Return (x, y) of the center of cell containing provided text 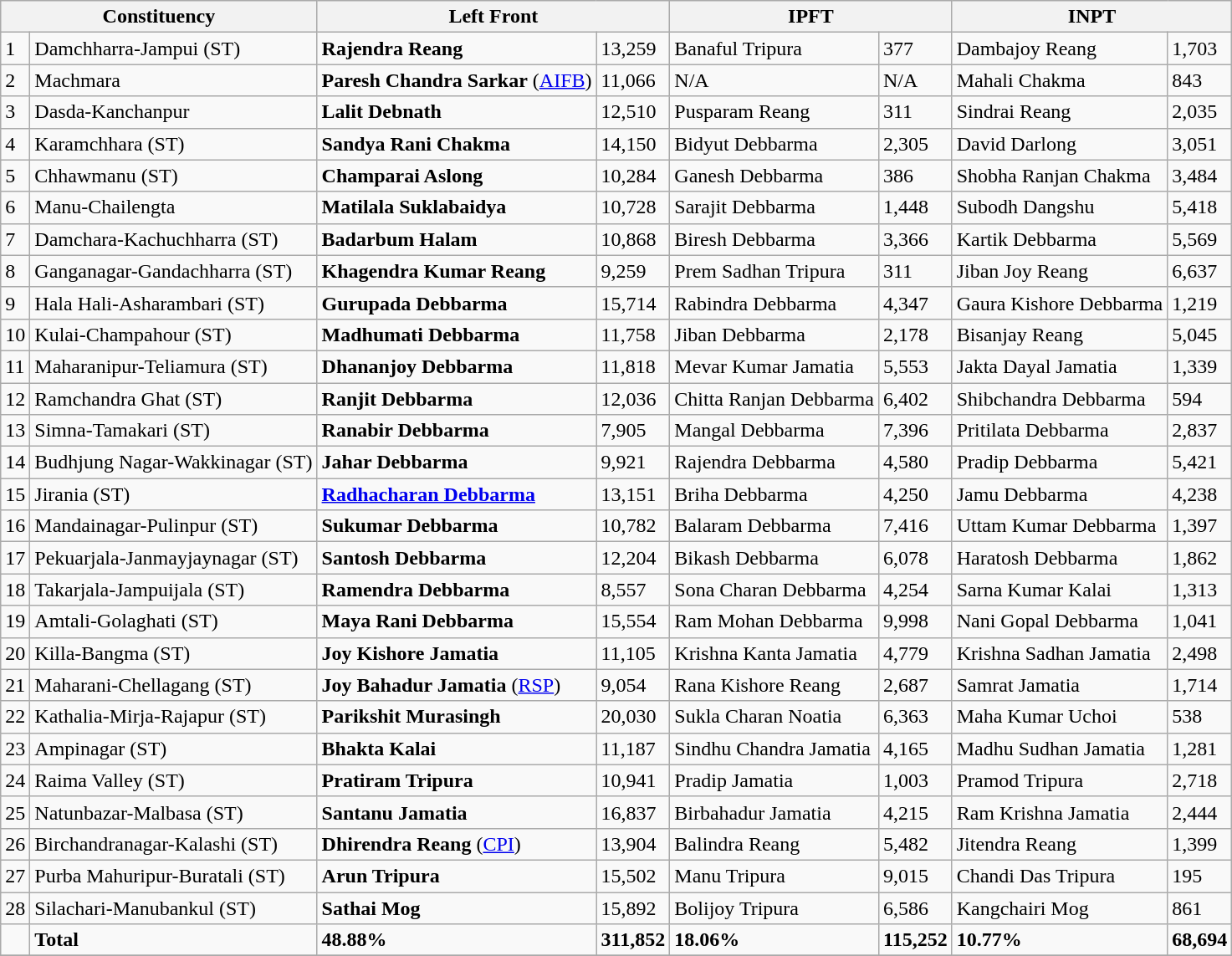
Rana Kishore Reang (774, 685)
Gaura Kishore Debbarma (1060, 303)
13 (15, 431)
Sarajit Debbarma (774, 207)
Badarbum Halam (457, 239)
15,554 (633, 621)
5 (15, 176)
538 (1199, 717)
4,347 (915, 303)
Balaram Debbarma (774, 526)
2,444 (1199, 812)
21 (15, 685)
Bidyut Debbarma (774, 144)
Total (174, 940)
25 (15, 812)
5,553 (915, 366)
20 (15, 653)
Banaful Tripura (774, 49)
7,416 (915, 526)
Silachari-Manubankul (ST) (174, 907)
Krishna Kanta Jamatia (774, 653)
594 (1199, 399)
3,484 (1199, 176)
Ramchandra Ghat (ST) (174, 399)
Santosh Debbarma (457, 558)
Biresh Debbarma (774, 239)
15,714 (633, 303)
Gurupada Debbarma (457, 303)
6,078 (915, 558)
1,448 (915, 207)
Jitendra Reang (1060, 844)
Sathai Mog (457, 907)
8,557 (633, 590)
14,150 (633, 144)
Purba Mahuripur-Buratali (ST) (174, 876)
9,921 (633, 463)
Killa-Bangma (ST) (174, 653)
Sukumar Debbarma (457, 526)
Sarna Kumar Kalai (1060, 590)
Raima Valley (ST) (174, 780)
5,482 (915, 844)
Rajendra Reang (457, 49)
Ampinagar (ST) (174, 749)
15,892 (633, 907)
Natunbazar-Malbasa (ST) (174, 812)
IPFT (811, 17)
311,852 (633, 940)
4,580 (915, 463)
Bikash Debbarma (774, 558)
Jakta Dayal Jamatia (1060, 366)
Maha Kumar Uchoi (1060, 717)
28 (15, 907)
4,779 (915, 653)
Karamchhara (ST) (174, 144)
Sandya Rani Chakma (457, 144)
5,045 (1199, 335)
Pradip Debbarma (1060, 463)
48.88% (457, 940)
Pradip Jamatia (774, 780)
Jahar Debbarma (457, 463)
Birchandranagar-Kalashi (ST) (174, 844)
Champarai Aslong (457, 176)
2,305 (915, 144)
Chandi Das Tripura (1060, 876)
Takarjala-Jampuijala (ST) (174, 590)
10,284 (633, 176)
Pramod Tripura (1060, 780)
INPT (1092, 17)
1,399 (1199, 844)
2,687 (915, 685)
377 (915, 49)
1,041 (1199, 621)
1,703 (1199, 49)
Kulai-Champahour (ST) (174, 335)
Maharani-Chellagang (ST) (174, 685)
Prem Sadhan Tripura (774, 271)
26 (15, 844)
11,818 (633, 366)
Mandainagar-Pulinpur (ST) (174, 526)
68,694 (1199, 940)
Lalit Debnath (457, 112)
10 (15, 335)
3,366 (915, 239)
10.77% (1060, 940)
22 (15, 717)
Amtali-Golaghati (ST) (174, 621)
20,030 (633, 717)
Simna-Tamakari (ST) (174, 431)
2,178 (915, 335)
12 (15, 399)
Bhakta Kalai (457, 749)
23 (15, 749)
1,281 (1199, 749)
Jiban Joy Reang (1060, 271)
11,187 (633, 749)
4 (15, 144)
1,339 (1199, 366)
2,035 (1199, 112)
6,363 (915, 717)
2 (15, 80)
Pekuarjala-Janmayjaynagar (ST) (174, 558)
Paresh Chandra Sarkar (AIFB) (457, 80)
1,397 (1199, 526)
9,998 (915, 621)
11 (15, 366)
5,418 (1199, 207)
24 (15, 780)
4,254 (915, 590)
Madhu Sudhan Jamatia (1060, 749)
2,498 (1199, 653)
Sona Charan Debbarma (774, 590)
16,837 (633, 812)
Ramendra Debbarma (457, 590)
16 (15, 526)
Jamu Debbarma (1060, 494)
Haratosh Debbarma (1060, 558)
6,637 (1199, 271)
10,941 (633, 780)
386 (915, 176)
13,259 (633, 49)
17 (15, 558)
Maharanipur-Teliamura (ST) (174, 366)
Mahali Chakma (1060, 80)
Mevar Kumar Jamatia (774, 366)
Dhirendra Reang (CPI) (457, 844)
Rabindra Debbarma (774, 303)
Balindra Reang (774, 844)
Jiban Debbarma (774, 335)
9,054 (633, 685)
Kathalia-Mirja-Rajapur (ST) (174, 717)
Jirania (ST) (174, 494)
Krishna Sadhan Jamatia (1060, 653)
Left Front (493, 17)
11,066 (633, 80)
Joy Kishore Jamatia (457, 653)
Khagendra Kumar Reang (457, 271)
18 (15, 590)
2,837 (1199, 431)
Mangal Debbarma (774, 431)
Bisanjay Reang (1060, 335)
6 (15, 207)
8 (15, 271)
Uttam Kumar Debbarma (1060, 526)
Santanu Jamatia (457, 812)
Chhawmanu (ST) (174, 176)
Constituency (159, 17)
843 (1199, 80)
Machmara (174, 80)
9,259 (633, 271)
4,250 (915, 494)
David Darlong (1060, 144)
861 (1199, 907)
Bolijoy Tripura (774, 907)
Rajendra Debbarma (774, 463)
15 (15, 494)
Ranabir Debbarma (457, 431)
Shibchandra Debbarma (1060, 399)
Kartik Debbarma (1060, 239)
14 (15, 463)
27 (15, 876)
7,396 (915, 431)
1,219 (1199, 303)
Chitta Ranjan Debbarma (774, 399)
7,905 (633, 431)
12,036 (633, 399)
1,714 (1199, 685)
13,151 (633, 494)
9,015 (915, 876)
10,728 (633, 207)
Dhananjoy Debbarma (457, 366)
Pritilata Debbarma (1060, 431)
19 (15, 621)
Matilala Suklabaidya (457, 207)
Nani Gopal Debbarma (1060, 621)
4,165 (915, 749)
115,252 (915, 940)
Dambajoy Reang (1060, 49)
1,003 (915, 780)
Subodh Dangshu (1060, 207)
Dasda-Kanchanpur (174, 112)
15,502 (633, 876)
Pusparam Reang (774, 112)
3 (15, 112)
195 (1199, 876)
2,718 (1199, 780)
Ram Mohan Debbarma (774, 621)
Manu Tripura (774, 876)
Budhjung Nagar-Wakkinagar (ST) (174, 463)
Samrat Jamatia (1060, 685)
1 (15, 49)
Damchharra-Jampui (ST) (174, 49)
1,313 (1199, 590)
4,238 (1199, 494)
Maya Rani Debbarma (457, 621)
3,051 (1199, 144)
1,862 (1199, 558)
Damchara-Kachuchharra (ST) (174, 239)
Sindhu Chandra Jamatia (774, 749)
11,758 (633, 335)
7 (15, 239)
Ram Krishna Jamatia (1060, 812)
Manu-Chailengta (174, 207)
Briha Debbarma (774, 494)
11,105 (633, 653)
9 (15, 303)
13,904 (633, 844)
10,782 (633, 526)
Sindrai Reang (1060, 112)
Ganganagar-Gandachharra (ST) (174, 271)
Shobha Ranjan Chakma (1060, 176)
5,569 (1199, 239)
Ranjit Debbarma (457, 399)
4,215 (915, 812)
Pratiram Tripura (457, 780)
Ganesh Debbarma (774, 176)
Parikshit Murasingh (457, 717)
6,586 (915, 907)
Joy Bahadur Jamatia (RSP) (457, 685)
Hala Hali-Asharambari (ST) (174, 303)
Arun Tripura (457, 876)
5,421 (1199, 463)
18.06% (774, 940)
10,868 (633, 239)
6,402 (915, 399)
Radhacharan Debbarma (457, 494)
12,510 (633, 112)
Kangchairi Mog (1060, 907)
12,204 (633, 558)
Madhumati Debbarma (457, 335)
Sukla Charan Noatia (774, 717)
Birbahadur Jamatia (774, 812)
